Identify which cell holds the provided text, then report its [x, y] central coordinate. 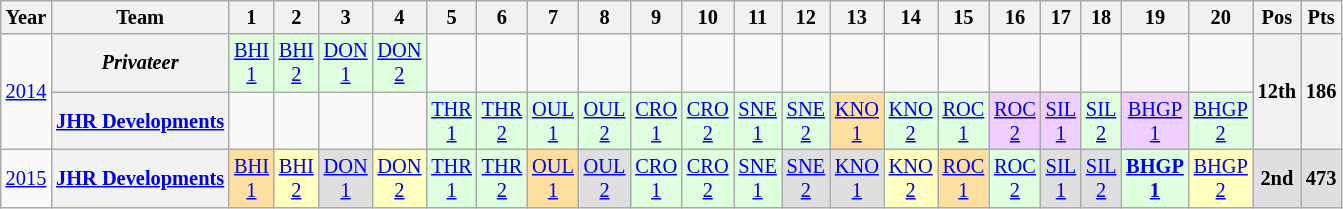
2 [296, 17]
10 [708, 17]
13 [857, 17]
473 [1321, 178]
5 [451, 17]
2015 [26, 178]
Privateer [140, 63]
Pts [1321, 17]
12th [1277, 92]
4 [399, 17]
6 [502, 17]
Team [140, 17]
3 [346, 17]
1 [252, 17]
2nd [1277, 178]
19 [1154, 17]
8 [605, 17]
9 [656, 17]
2014 [26, 92]
20 [1221, 17]
17 [1061, 17]
12 [806, 17]
18 [1101, 17]
14 [911, 17]
11 [758, 17]
7 [553, 17]
16 [1015, 17]
186 [1321, 92]
15 [964, 17]
Year [26, 17]
Pos [1277, 17]
